Pinpoint the cell where the given text exists, returning its [X, Y] midpoint coordinate. 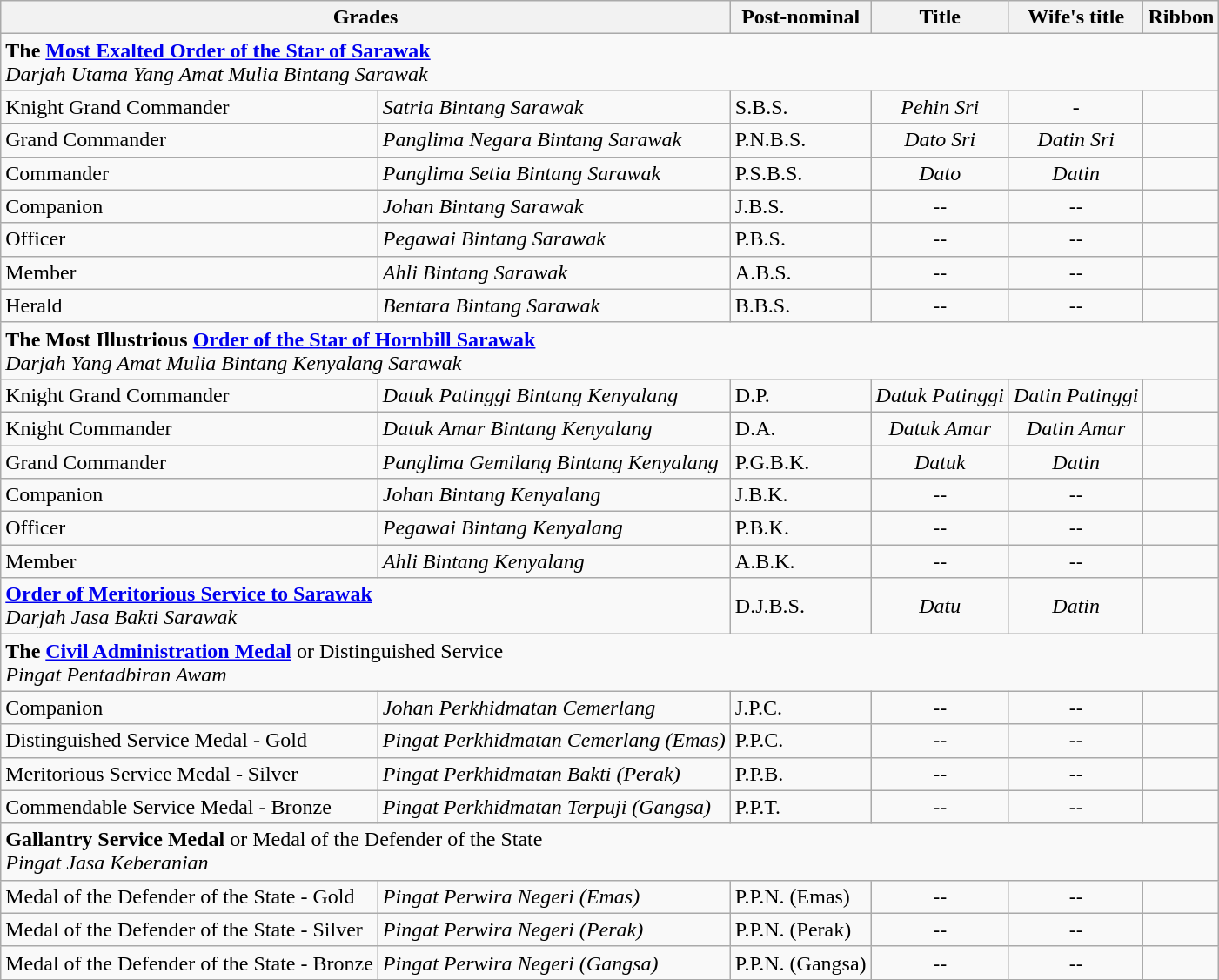
Ahli Bintang Kenyalang [553, 561]
D.A. [800, 428]
Commendable Service Medal - Bronze [190, 807]
Medal of the Defender of the State - Bronze [190, 963]
Datin Sri [1075, 140]
Order of Meritorious Service to Sarawak Darjah Jasa Bakti Sarawak [365, 606]
P.P.N. (Gangsa) [800, 963]
Bentara Bintang Sarawak [553, 305]
Pegawai Bintang Kenyalang [553, 528]
Satria Bintang Sarawak [553, 107]
P.P.C. [800, 741]
Pingat Perwira Negeri (Perak) [553, 930]
Datuk Patinggi Bintang Kenyalang [553, 395]
Panglima Setia Bintang Sarawak [553, 173]
S.B.S. [800, 107]
J.B.S. [800, 206]
Gallantry Service Medal or Medal of the Defender of the State Pingat Jasa Keberanian [610, 851]
Datin Amar [1075, 428]
Dato Sri [940, 140]
Commander [190, 173]
Datin Patinggi [1075, 395]
Wife's title [1075, 17]
Title [940, 17]
Pingat Perwira Negeri (Emas) [553, 896]
Pingat Perkhidmatan Bakti (Perak) [553, 774]
J.P.C. [800, 708]
Datu [940, 606]
Panglima Gemilang Bintang Kenyalang [553, 462]
Pingat Perkhidmatan Cemerlang (Emas) [553, 741]
The Most Illustrious Order of the Star of Hornbill Sarawak Darjah Yang Amat Mulia Bintang Kenyalang Sarawak [610, 350]
P.N.B.S. [800, 140]
Pehin Sri [940, 107]
Medal of the Defender of the State - Gold [190, 896]
Panglima Negara Bintang Sarawak [553, 140]
P.B.K. [800, 528]
Medal of the Defender of the State - Silver [190, 930]
J.B.K. [800, 495]
P.P.N. (Emas) [800, 896]
Datuk Amar Bintang Kenyalang [553, 428]
Johan Bintang Sarawak [553, 206]
Distinguished Service Medal - Gold [190, 741]
The Most Exalted Order of the Star of Sarawak Darjah Utama Yang Amat Mulia Bintang Sarawak [610, 63]
Dato [940, 173]
P.P.B. [800, 774]
Knight Commander [190, 428]
Ribbon [1182, 17]
Grades [365, 17]
P.S.B.S. [800, 173]
Ahli Bintang Sarawak [553, 272]
D.J.B.S. [800, 606]
Johan Perkhidmatan Cemerlang [553, 708]
B.B.S. [800, 305]
P.P.N. (Perak) [800, 930]
P.B.S. [800, 239]
Post-nominal [800, 17]
Pingat Perwira Negeri (Gangsa) [553, 963]
The Civil Administration Medal or Distinguished Service Pingat Pentadbiran Awam [610, 663]
Johan Bintang Kenyalang [553, 495]
Datuk Patinggi [940, 395]
P.P.T. [800, 807]
Datuk [940, 462]
Pingat Perkhidmatan Terpuji (Gangsa) [553, 807]
Pegawai Bintang Sarawak [553, 239]
Datuk Amar [940, 428]
Meritorious Service Medal - Silver [190, 774]
Herald [190, 305]
- [1075, 107]
A.B.S. [800, 272]
P.G.B.K. [800, 462]
A.B.K. [800, 561]
D.P. [800, 395]
